Provide the (X, Y) coordinate of the cell's center where the given text is located.  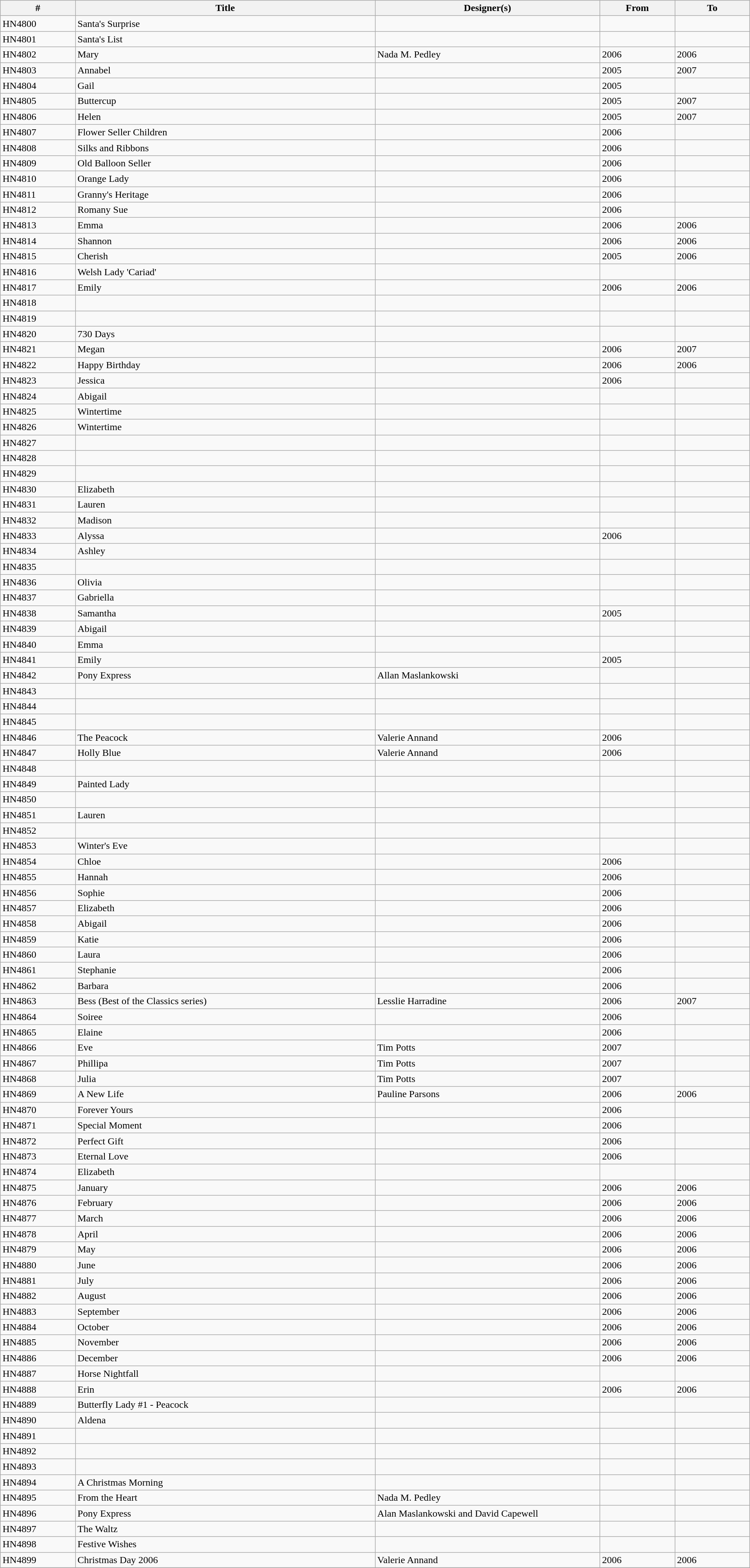
April (225, 1234)
Orange Lady (225, 179)
HN4861 (38, 970)
HN4825 (38, 411)
HN4880 (38, 1265)
Horse Nightfall (225, 1374)
HN4872 (38, 1141)
HN4846 (38, 738)
HN4854 (38, 861)
HN4899 (38, 1560)
HN4898 (38, 1544)
HN4833 (38, 536)
HN4829 (38, 474)
HN4836 (38, 582)
Festive Wishes (225, 1544)
Butterfly Lady #1 - Peacock (225, 1405)
November (225, 1343)
HN4847 (38, 753)
Santa's Surprise (225, 24)
February (225, 1203)
HN4858 (38, 923)
August (225, 1296)
730 Days (225, 334)
HN4859 (38, 939)
HN4893 (38, 1467)
A New Life (225, 1094)
Happy Birthday (225, 365)
HN4816 (38, 272)
Chloe (225, 861)
HN4802 (38, 55)
HN4832 (38, 520)
HN4874 (38, 1172)
HN4803 (38, 70)
HN4844 (38, 707)
Stephanie (225, 970)
HN4896 (38, 1513)
HN4873 (38, 1156)
Perfect Gift (225, 1141)
HN4819 (38, 318)
HN4868 (38, 1079)
HN4830 (38, 489)
June (225, 1265)
HN4800 (38, 24)
HN4862 (38, 986)
HN4842 (38, 675)
HN4885 (38, 1343)
To (712, 8)
HN4883 (38, 1312)
HN4843 (38, 691)
HN4850 (38, 799)
HN4828 (38, 458)
HN4855 (38, 877)
Silks and Ribbons (225, 148)
HN4811 (38, 194)
HN4823 (38, 380)
HN4835 (38, 567)
HN4849 (38, 784)
Cherish (225, 256)
HN4888 (38, 1389)
Ashley (225, 551)
Barbara (225, 986)
Romany Sue (225, 210)
HN4853 (38, 846)
HN4826 (38, 427)
The Peacock (225, 738)
HN4895 (38, 1498)
HN4878 (38, 1234)
HN4871 (38, 1125)
HN4840 (38, 644)
HN4897 (38, 1529)
Eternal Love (225, 1156)
Katie (225, 939)
HN4857 (38, 908)
Eve (225, 1048)
Annabel (225, 70)
Olivia (225, 582)
HN4882 (38, 1296)
HN4808 (38, 148)
HN4818 (38, 303)
HN4837 (38, 598)
HN4875 (38, 1188)
September (225, 1312)
HN4848 (38, 769)
Holly Blue (225, 753)
October (225, 1327)
HN4804 (38, 86)
HN4815 (38, 256)
HN4839 (38, 629)
HN4801 (38, 39)
HN4876 (38, 1203)
Megan (225, 349)
HN4817 (38, 287)
Alan Maslankowski and David Capewell (488, 1513)
HN4838 (38, 613)
HN4889 (38, 1405)
HN4852 (38, 830)
# (38, 8)
Bess (Best of the Classics series) (225, 1001)
Special Moment (225, 1125)
The Waltz (225, 1529)
HN4814 (38, 241)
Jessica (225, 380)
Laura (225, 955)
HN4892 (38, 1451)
HN4891 (38, 1435)
HN4809 (38, 163)
HN4877 (38, 1219)
HN4870 (38, 1110)
HN4845 (38, 722)
Erin (225, 1389)
HN4827 (38, 442)
HN4806 (38, 117)
Mary (225, 55)
HN4834 (38, 551)
HN4863 (38, 1001)
Granny's Heritage (225, 194)
From (637, 8)
Welsh Lady 'Cariad' (225, 272)
Allan Maslankowski (488, 675)
Winter's Eve (225, 846)
Samantha (225, 613)
Madison (225, 520)
HN4894 (38, 1482)
December (225, 1358)
HN4866 (38, 1048)
HN4821 (38, 349)
May (225, 1250)
Lesslie Harradine (488, 1001)
July (225, 1281)
Old Balloon Seller (225, 163)
Gail (225, 86)
March (225, 1219)
HN4864 (38, 1017)
Aldena (225, 1420)
HN4884 (38, 1327)
HN4879 (38, 1250)
Soiree (225, 1017)
A Christmas Morning (225, 1482)
Flower Seller Children (225, 132)
Helen (225, 117)
Shannon (225, 241)
January (225, 1188)
HN4824 (38, 396)
HN4810 (38, 179)
Gabriella (225, 598)
Buttercup (225, 101)
Title (225, 8)
Christmas Day 2006 (225, 1560)
Sophie (225, 892)
HN4856 (38, 892)
Painted Lady (225, 784)
HN4841 (38, 660)
HN4867 (38, 1063)
HN4881 (38, 1281)
Hannah (225, 877)
Santa's List (225, 39)
Forever Yours (225, 1110)
HN4851 (38, 815)
Alyssa (225, 536)
Julia (225, 1079)
HN4890 (38, 1420)
HN4813 (38, 225)
HN4812 (38, 210)
Elaine (225, 1032)
HN4887 (38, 1374)
HN4860 (38, 955)
HN4820 (38, 334)
HN4822 (38, 365)
Designer(s) (488, 8)
Phillipa (225, 1063)
HN4886 (38, 1358)
HN4865 (38, 1032)
HN4831 (38, 505)
HN4869 (38, 1094)
From the Heart (225, 1498)
Pauline Parsons (488, 1094)
HN4807 (38, 132)
HN4805 (38, 101)
